Detect which cell encompasses the target text, then output its (x, y) center coordinate. 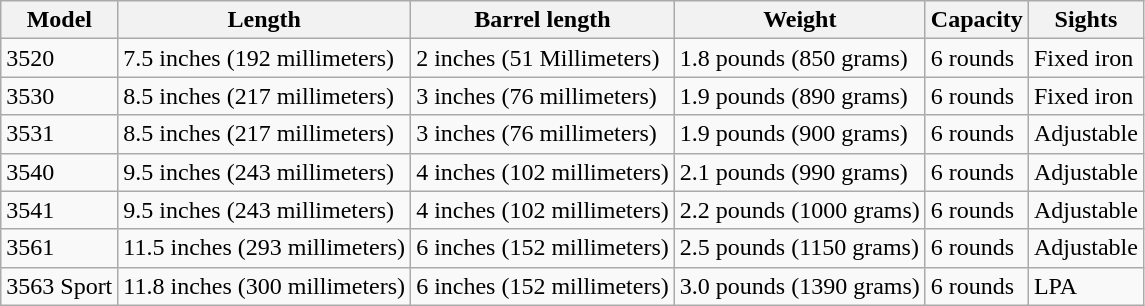
3561 (60, 248)
2 inches (51 Millimeters) (543, 58)
3541 (60, 210)
1.9 pounds (900 grams) (800, 134)
3530 (60, 96)
11.8 inches (300 millimeters) (264, 286)
3520 (60, 58)
Length (264, 20)
Weight (800, 20)
Barrel length (543, 20)
Model (60, 20)
3531 (60, 134)
2.2 pounds (1000 grams) (800, 210)
LPA (1086, 286)
7.5 inches (192 millimeters) (264, 58)
11.5 inches (293 millimeters) (264, 248)
1.8 pounds (850 grams) (800, 58)
1.9 pounds (890 grams) (800, 96)
2.1 pounds (990 grams) (800, 172)
3563 Sport (60, 286)
Sights (1086, 20)
Capacity (976, 20)
3540 (60, 172)
2.5 pounds (1150 grams) (800, 248)
3.0 pounds (1390 grams) (800, 286)
